Output the [x, y] coordinate of the center of the cell containing the given text.  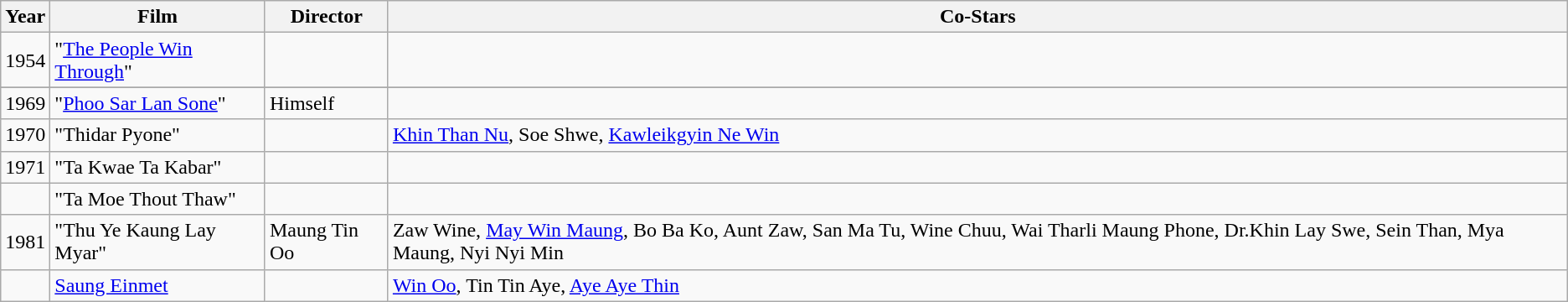
1954 [25, 60]
"The People Win Through" [157, 60]
Khin Than Nu, Soe Shwe, Kawleikgyin Ne Win [977, 135]
Himself [327, 103]
Co-Stars [977, 17]
"Ta Moe Thout Thaw" [157, 199]
1970 [25, 135]
1971 [25, 167]
Maung Tin Oo [327, 242]
"Thu Ye Kaung Lay Myar" [157, 242]
Zaw Wine, May Win Maung, Bo Ba Ko, Aunt Zaw, San Ma Tu, Wine Chuu, Wai Tharli Maung Phone, Dr.Khin Lay Swe, Sein Than, Mya Maung, Nyi Nyi Min [977, 242]
Saung Einmet [157, 285]
"Phoo Sar Lan Sone" [157, 103]
1969 [25, 103]
"Ta Kwae Ta Kabar" [157, 167]
Director [327, 17]
Film [157, 17]
"Thidar Pyone" [157, 135]
Win Oo, Tin Tin Aye, Aye Aye Thin [977, 285]
Year [25, 17]
1981 [25, 242]
